Identify which cell holds the provided text, then report its [X, Y] central coordinate. 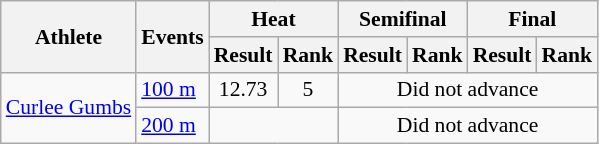
Curlee Gumbs [68, 108]
200 m [172, 126]
Events [172, 36]
12.73 [244, 90]
Heat [274, 19]
Athlete [68, 36]
5 [308, 90]
Semifinal [402, 19]
100 m [172, 90]
Final [532, 19]
